Pinpoint the cell where the given text exists, returning its [x, y] midpoint coordinate. 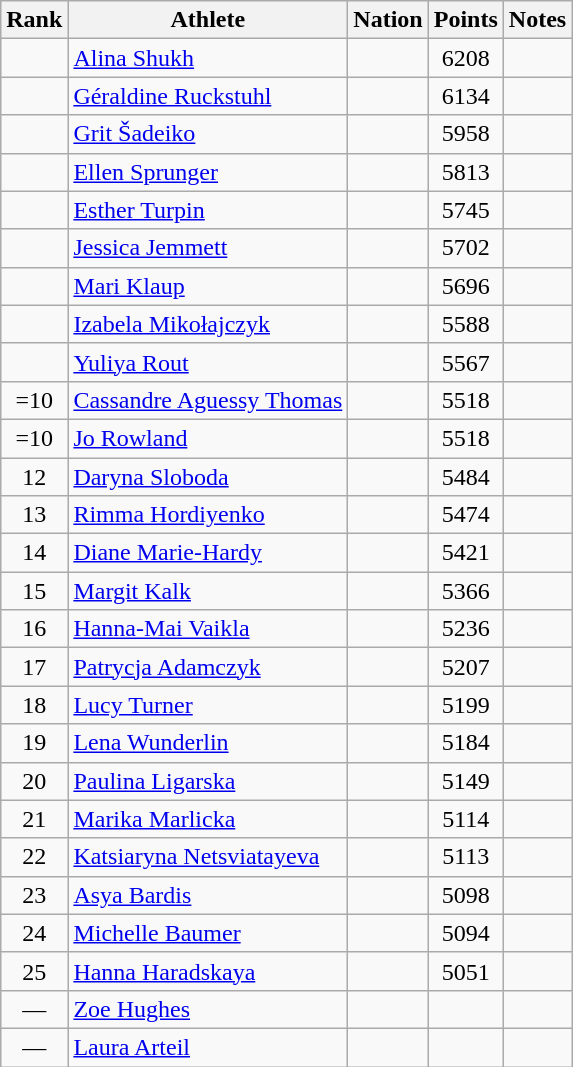
Esther Turpin [208, 210]
5484 [466, 477]
Rank [34, 20]
Notes [537, 20]
15 [34, 591]
5366 [466, 591]
Rimma Hordiyenko [208, 515]
5958 [466, 134]
Hanna Haradskaya [208, 971]
Asya Bardis [208, 895]
20 [34, 781]
21 [34, 819]
Yuliya Rout [208, 362]
Laura Arteil [208, 1047]
Hanna-Mai Vaikla [208, 629]
Lucy Turner [208, 705]
Mari Klaup [208, 286]
17 [34, 667]
5567 [466, 362]
Margit Kalk [208, 591]
Géraldine Ruckstuhl [208, 96]
Michelle Baumer [208, 933]
23 [34, 895]
5098 [466, 895]
6134 [466, 96]
Paulina Ligarska [208, 781]
5421 [466, 553]
Zoe Hughes [208, 1009]
Izabela Mikołajczyk [208, 324]
Ellen Sprunger [208, 172]
5199 [466, 705]
Alina Shukh [208, 58]
5813 [466, 172]
12 [34, 477]
5114 [466, 819]
16 [34, 629]
Lena Wunderlin [208, 743]
Jo Rowland [208, 438]
Points [466, 20]
5094 [466, 933]
24 [34, 933]
5051 [466, 971]
19 [34, 743]
5184 [466, 743]
5702 [466, 248]
22 [34, 857]
5236 [466, 629]
Jessica Jemmett [208, 248]
5207 [466, 667]
Cassandre Aguessy Thomas [208, 400]
5696 [466, 286]
Marika Marlicka [208, 819]
Daryna Sloboda [208, 477]
Athlete [208, 20]
Diane Marie-Hardy [208, 553]
5113 [466, 857]
Patrycja Adamczyk [208, 667]
6208 [466, 58]
14 [34, 553]
Grit Šadeiko [208, 134]
5474 [466, 515]
Nation [388, 20]
25 [34, 971]
5149 [466, 781]
5745 [466, 210]
18 [34, 705]
13 [34, 515]
5588 [466, 324]
Katsiaryna Netsviatayeva [208, 857]
